Search for the cell housing the specified text and yield its [x, y] center coordinate. 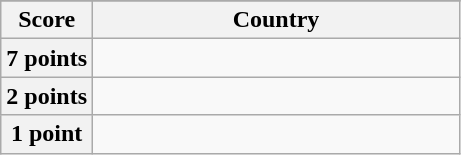
7 points [47, 58]
Country [276, 20]
Score [47, 20]
2 points [47, 96]
1 point [47, 134]
